Detect which cell encompasses the target text, then output its [x, y] center coordinate. 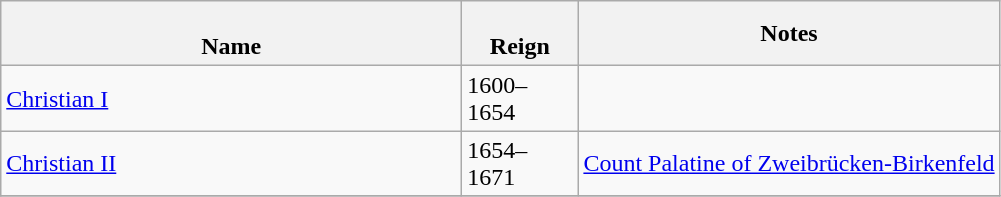
Christian II [232, 164]
Reign [520, 34]
Name [232, 34]
Notes [789, 34]
1654–1671 [520, 164]
1600–1654 [520, 98]
Count Palatine of Zweibrücken-Birkenfeld [789, 164]
Christian I [232, 98]
